From the cell containing the given text, extract its center point as [x, y] coordinate. 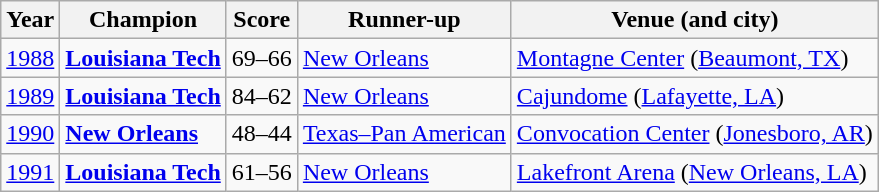
Runner-up [404, 20]
Year [30, 20]
Cajundome (Lafayette, LA) [694, 96]
1991 [30, 172]
84–62 [262, 96]
1990 [30, 134]
48–44 [262, 134]
1988 [30, 58]
Score [262, 20]
Lakefront Arena (New Orleans, LA) [694, 172]
61–56 [262, 172]
Venue (and city) [694, 20]
1989 [30, 96]
Convocation Center (Jonesboro, AR) [694, 134]
69–66 [262, 58]
Montagne Center (Beaumont, TX) [694, 58]
Texas–Pan American [404, 134]
Champion [143, 20]
